Scan for the cell matching the given text and deliver its [x, y] coordinate at center. 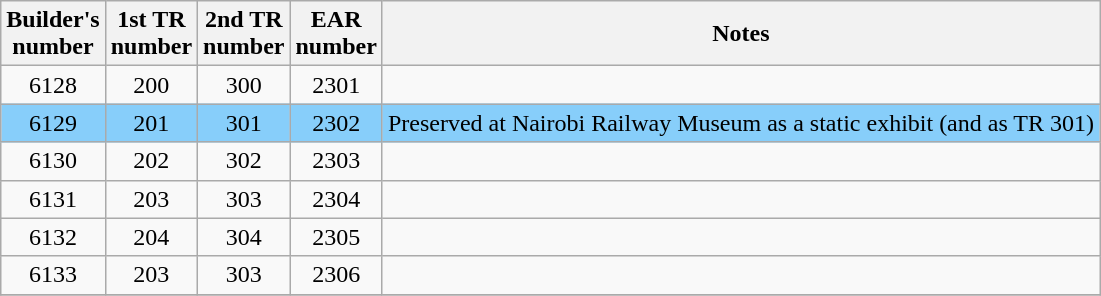
Notes [740, 34]
300 [244, 85]
1st TRnumber [151, 34]
2303 [336, 161]
6133 [53, 275]
2302 [336, 123]
Preserved at Nairobi Railway Museum as a static exhibit (and as TR 301) [740, 123]
2304 [336, 199]
6131 [53, 199]
200 [151, 85]
301 [244, 123]
6129 [53, 123]
2305 [336, 237]
6132 [53, 237]
6128 [53, 85]
202 [151, 161]
302 [244, 161]
304 [244, 237]
201 [151, 123]
2nd TRnumber [244, 34]
Builder'snumber [53, 34]
2301 [336, 85]
204 [151, 237]
6130 [53, 161]
EARnumber [336, 34]
2306 [336, 275]
